Search for the cell housing the specified text and yield its (X, Y) center coordinate. 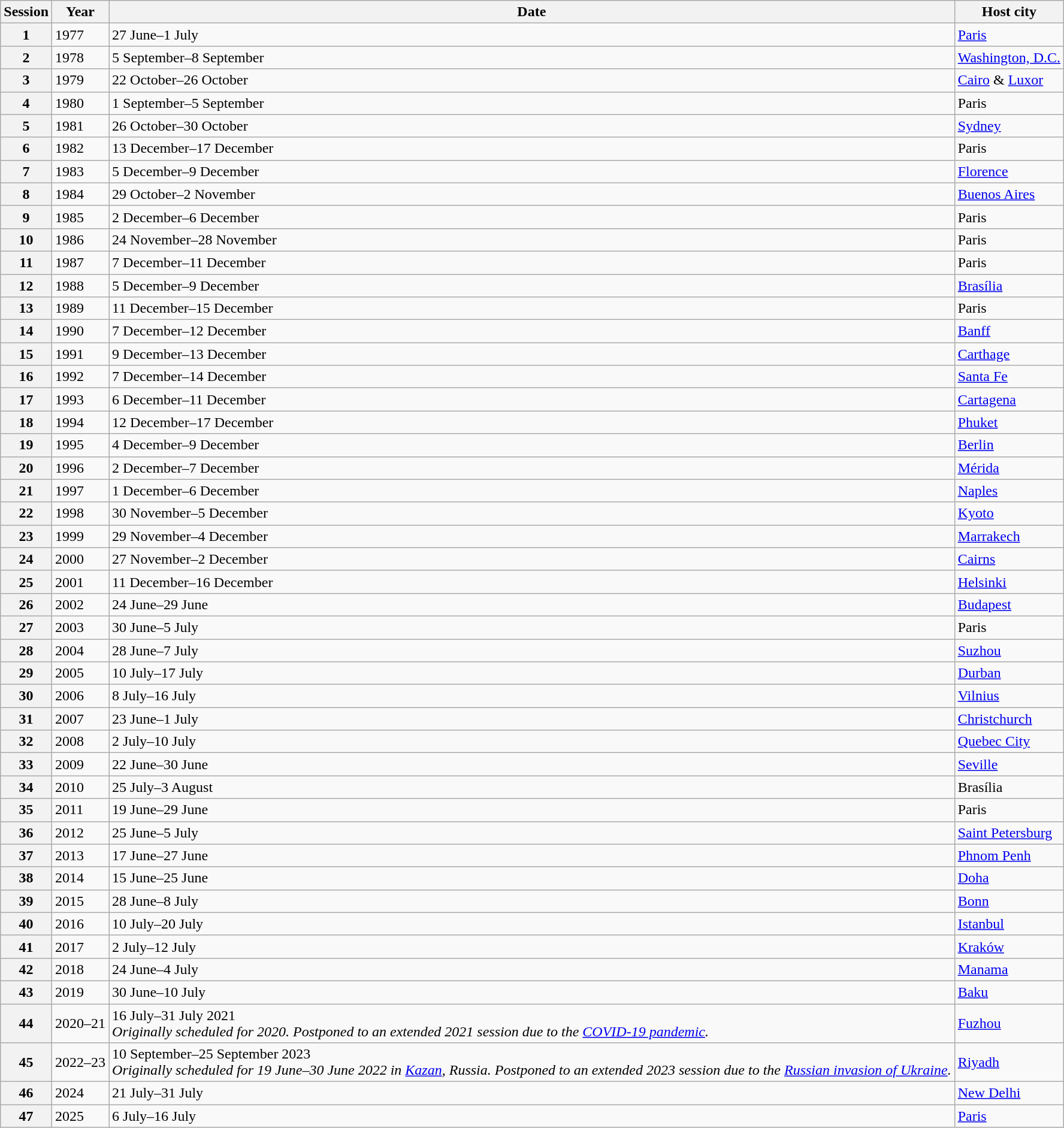
1999 (80, 536)
23 June–1 July (532, 719)
2 December–7 December (532, 468)
34 (26, 787)
2005 (80, 673)
2020–21 (80, 1023)
19 June–29 June (532, 810)
1993 (80, 400)
26 October–30 October (532, 126)
38 (26, 878)
30 November–5 December (532, 513)
1977 (80, 35)
Seville (1009, 764)
2 (26, 58)
2018 (80, 969)
18 (26, 422)
2022–23 (80, 1063)
24 June–29 June (532, 604)
1991 (80, 354)
20 (26, 468)
11 December–16 December (532, 582)
2011 (80, 810)
30 June–5 July (532, 627)
Carthage (1009, 354)
1990 (80, 331)
1986 (80, 240)
Christchurch (1009, 719)
25 July–3 August (532, 787)
12 (26, 286)
1983 (80, 171)
40 (26, 924)
7 (26, 171)
6 December–11 December (532, 400)
1994 (80, 422)
Istanbul (1009, 924)
Cairo & Luxor (1009, 80)
1982 (80, 149)
13 December–17 December (532, 149)
9 December–13 December (532, 354)
15 June–25 June (532, 878)
Florence (1009, 171)
36 (26, 833)
2 July–12 July (532, 946)
Year (80, 12)
46 (26, 1093)
24 November–28 November (532, 240)
32 (26, 742)
39 (26, 901)
Marrakech (1009, 536)
1978 (80, 58)
1987 (80, 262)
21 July–31 July (532, 1093)
1997 (80, 491)
1998 (80, 513)
Bonn (1009, 901)
1992 (80, 377)
45 (26, 1063)
16 (26, 377)
8 (26, 194)
1980 (80, 103)
30 (26, 696)
29 October–2 November (532, 194)
5 (26, 126)
29 (26, 673)
2 December–6 December (532, 217)
21 (26, 491)
27 November–2 December (532, 559)
8 July–16 July (532, 696)
7 December–14 December (532, 377)
Banff (1009, 331)
16 July–31 July 2021Originally scheduled for 2020. Postponed to an extended 2021 session due to the COVID-19 pandemic. (532, 1023)
1995 (80, 445)
Kyoto (1009, 513)
19 (26, 445)
2017 (80, 946)
2013 (80, 855)
3 (26, 80)
Cairns (1009, 559)
2009 (80, 764)
1989 (80, 309)
26 (26, 604)
2 July–10 July (532, 742)
1981 (80, 126)
Phuket (1009, 422)
Washington, D.C. (1009, 58)
24 (26, 559)
10 July–17 July (532, 673)
Budapest (1009, 604)
1988 (80, 286)
31 (26, 719)
29 November–4 December (532, 536)
1 (26, 35)
13 (26, 309)
17 June–27 June (532, 855)
Baku (1009, 992)
35 (26, 810)
1996 (80, 468)
Vilnius (1009, 696)
11 December–15 December (532, 309)
5 September–8 September (532, 58)
Quebec City (1009, 742)
22 June–30 June (532, 764)
2008 (80, 742)
42 (26, 969)
1 December–6 December (532, 491)
30 June–10 July (532, 992)
28 June–7 July (532, 650)
1979 (80, 80)
2024 (80, 1093)
1984 (80, 194)
41 (26, 946)
28 June–8 July (532, 901)
27 (26, 627)
4 (26, 103)
23 (26, 536)
2016 (80, 924)
22 October–26 October (532, 80)
Phnom Penh (1009, 855)
22 (26, 513)
47 (26, 1116)
2025 (80, 1116)
12 December–17 December (532, 422)
10 July–20 July (532, 924)
6 July–16 July (532, 1116)
Helsinki (1009, 582)
Doha (1009, 878)
9 (26, 217)
2000 (80, 559)
43 (26, 992)
27 June–1 July (532, 35)
2002 (80, 604)
New Delhi (1009, 1093)
7 December–12 December (532, 331)
25 June–5 July (532, 833)
Suzhou (1009, 650)
Date (532, 12)
11 (26, 262)
17 (26, 400)
2010 (80, 787)
Berlin (1009, 445)
Naples (1009, 491)
2006 (80, 696)
2007 (80, 719)
15 (26, 354)
Session (26, 12)
2014 (80, 878)
Host city (1009, 12)
2004 (80, 650)
14 (26, 331)
2001 (80, 582)
Manama (1009, 969)
Riyadh (1009, 1063)
Sydney (1009, 126)
33 (26, 764)
Saint Petersburg (1009, 833)
2003 (80, 627)
Santa Fe (1009, 377)
10 (26, 240)
28 (26, 650)
Kraków (1009, 946)
6 (26, 149)
44 (26, 1023)
1985 (80, 217)
Cartagena (1009, 400)
4 December–9 December (532, 445)
Mérida (1009, 468)
2012 (80, 833)
37 (26, 855)
7 December–11 December (532, 262)
24 June–4 July (532, 969)
1 September–5 September (532, 103)
2019 (80, 992)
2015 (80, 901)
Durban (1009, 673)
25 (26, 582)
Fuzhou (1009, 1023)
Buenos Aires (1009, 194)
